Search for the cell housing the specified text and yield its [x, y] center coordinate. 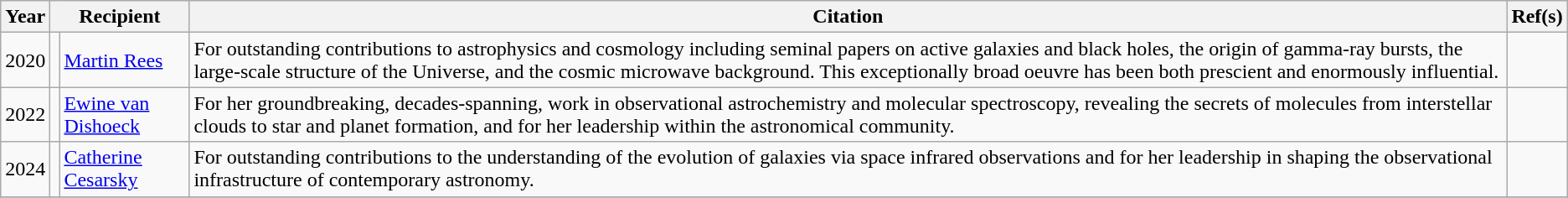
Catherine Cesarsky [124, 169]
2024 [25, 169]
Ref(s) [1537, 17]
Citation [848, 17]
Ewine van Dishoeck [124, 114]
Year [25, 17]
2020 [25, 60]
Recipient [120, 17]
2022 [25, 114]
Martin Rees [124, 60]
